Determine the [X, Y] coordinate at the center of the cell enclosing the given text.  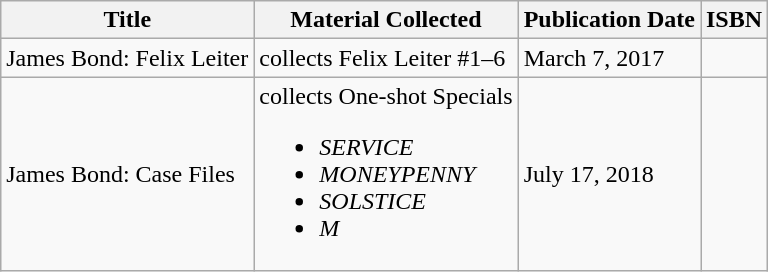
Publication Date [609, 20]
James Bond: Felix Leiter [128, 58]
Title [128, 20]
collects Felix Leiter #1–6 [386, 58]
collects One-shot SpecialsSERVICEMONEYPENNYSOLSTICEM [386, 174]
Material Collected [386, 20]
July 17, 2018 [609, 174]
James Bond: Case Files [128, 174]
ISBN [734, 20]
March 7, 2017 [609, 58]
